Detect which cell encompasses the target text, then output its [x, y] center coordinate. 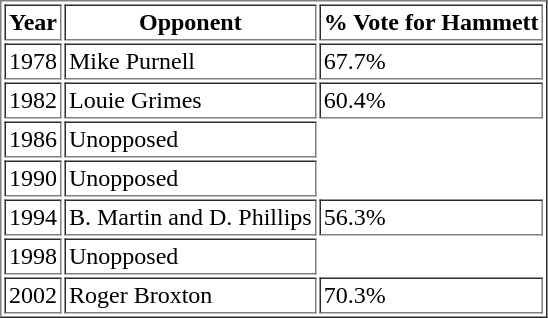
Year [32, 22]
1986 [32, 140]
70.3% [431, 296]
Louie Grimes [190, 100]
56.3% [431, 218]
1994 [32, 218]
1990 [32, 178]
Roger Broxton [190, 296]
60.4% [431, 100]
67.7% [431, 62]
1978 [32, 62]
Opponent [190, 22]
2002 [32, 296]
B. Martin and D. Phillips [190, 218]
% Vote for Hammett [431, 22]
1982 [32, 100]
1998 [32, 256]
Mike Purnell [190, 62]
